Pinpoint the cell where the given text exists, returning its (x, y) midpoint coordinate. 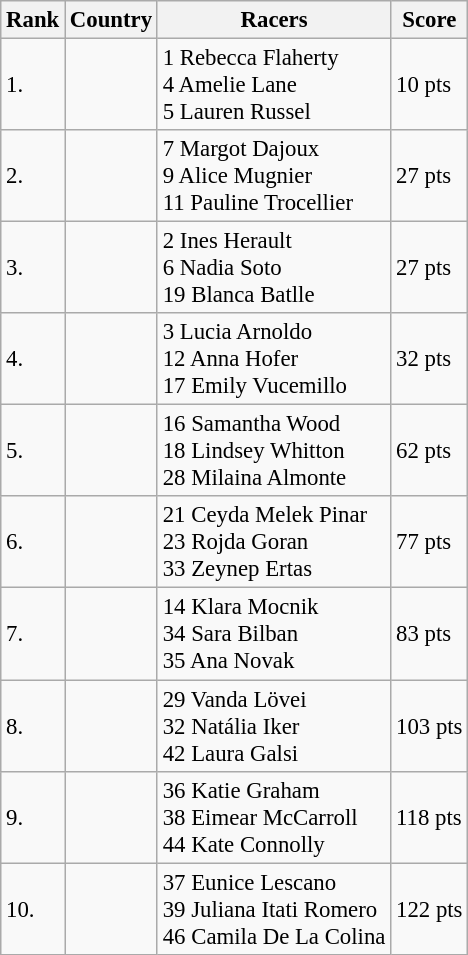
4. (33, 359)
3 Lucia Arnoldo 12 Anna Hofer 17 Emily Vucemillo (274, 359)
77 pts (430, 542)
62 pts (430, 451)
Country (112, 20)
2 Ines Herault 6 Nadia Soto 19 Blanca Batlle (274, 268)
6. (33, 542)
Racers (274, 20)
37 Eunice Lescano39 Juliana Itati Romero46 Camila De La Colina (274, 909)
Rank (33, 20)
2. (33, 176)
122 pts (430, 909)
83 pts (430, 634)
7. (33, 634)
1 Rebecca Flaherty 4 Amelie Lane 5 Lauren Russel (274, 85)
Score (430, 20)
5. (33, 451)
118 pts (430, 817)
7 Margot Dajoux 9 Alice Mugnier 11 Pauline Trocellier (274, 176)
29 Vanda Lövei 32 Natália Iker 42 Laura Galsi (274, 726)
1. (33, 85)
16 Samantha Wood 18 Lindsey Whitton 28 Milaina Almonte (274, 451)
14 Klara Mocnik 34 Sara Bilban 35 Ana Novak (274, 634)
32 pts (430, 359)
36 Katie Graham 38 Eimear McCarroll 44 Kate Connolly (274, 817)
10. (33, 909)
103 pts (430, 726)
3. (33, 268)
8. (33, 726)
21 Ceyda Melek Pinar 23 Rojda Goran 33 Zeynep Ertas (274, 542)
9. (33, 817)
10 pts (430, 85)
